Provide the [x, y] coordinate of the cell's center where the given text is located.  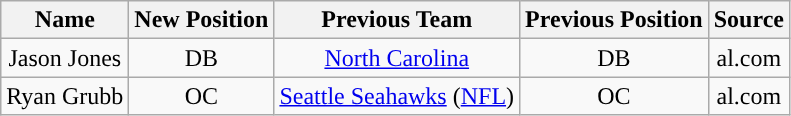
Previous Position [614, 20]
Previous Team [397, 20]
Seattle Seahawks (NFL) [397, 96]
Jason Jones [65, 58]
Ryan Grubb [65, 96]
Name [65, 20]
New Position [202, 20]
North Carolina [397, 58]
Source [748, 20]
